Determine the [x, y] coordinate at the center of the cell enclosing the given text.  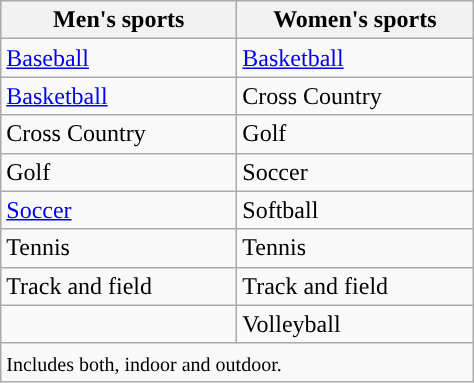
Includes both, indoor and outdoor. [237, 362]
Softball [355, 210]
Men's sports [119, 20]
Women's sports [355, 20]
Volleyball [355, 324]
Baseball [119, 58]
